Output the [x, y] coordinate of the center of the cell containing the given text.  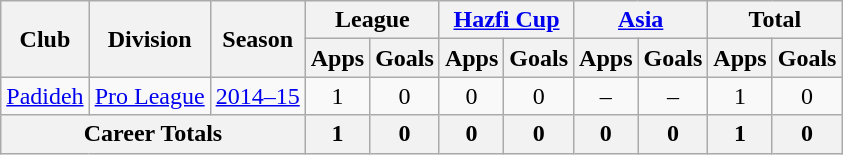
Pro League [150, 96]
Asia [641, 20]
Club [45, 39]
Season [258, 39]
League [372, 20]
Total [775, 20]
Division [150, 39]
2014–15 [258, 96]
Padideh [45, 96]
Career Totals [153, 134]
Hazfi Cup [506, 20]
